Capture the cell that displays the provided text and extract its [X, Y] central coordinate. 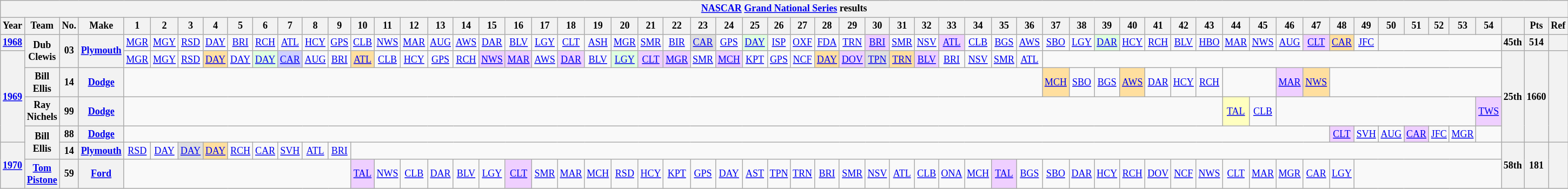
34 [978, 26]
AST [755, 174]
23 [703, 26]
TWS [1489, 111]
4 [215, 26]
27 [802, 26]
24 [729, 26]
25 [755, 26]
29 [852, 26]
22 [677, 26]
37 [1056, 26]
41 [1158, 26]
16 [519, 26]
6 [265, 26]
8 [315, 26]
32 [927, 26]
Make [101, 26]
12 [414, 26]
NASCAR Grand National Series results [784, 9]
44 [1236, 26]
26 [779, 26]
45th [1513, 42]
19 [598, 26]
181 [1537, 165]
11 [387, 26]
48 [1342, 26]
OXF [802, 42]
58th [1513, 165]
7 [290, 26]
FDA [827, 42]
54 [1489, 26]
45 [1263, 26]
52 [1439, 26]
10 [363, 26]
ISP [779, 42]
Pts [1537, 26]
ASH [598, 42]
03 [69, 51]
Tom Pistone [42, 174]
35 [1005, 26]
1660 [1537, 97]
53 [1463, 26]
39 [1107, 26]
28 [827, 26]
59 [69, 174]
Team [42, 26]
33 [952, 26]
1969 [13, 97]
9 [340, 26]
50 [1391, 26]
99 [69, 111]
20 [625, 26]
13 [441, 26]
BIR [677, 42]
49 [1366, 26]
36 [1029, 26]
5 [240, 26]
51 [1417, 26]
HBO [1209, 42]
Dub Clewis [42, 51]
2 [164, 26]
Year [13, 26]
1 [137, 26]
1970 [13, 165]
ONA [952, 174]
38 [1081, 26]
No. [69, 26]
Ray Nichels [42, 111]
21 [651, 26]
17 [545, 26]
46 [1290, 26]
47 [1316, 26]
15 [492, 26]
514 [1537, 42]
43 [1209, 26]
25th [1513, 97]
42 [1184, 26]
1968 [13, 42]
Ford [101, 174]
Ref [1558, 26]
30 [877, 26]
18 [571, 26]
31 [902, 26]
3 [190, 26]
40 [1132, 26]
88 [69, 134]
